Extract the [x, y] coordinate from the center of the cell holding the provided text.  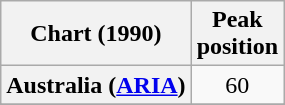
Australia (ARIA) [96, 85]
Chart (1990) [96, 34]
60 [237, 85]
Peakposition [237, 34]
